Output the (X, Y) coordinate of the center of the cell containing the given text.  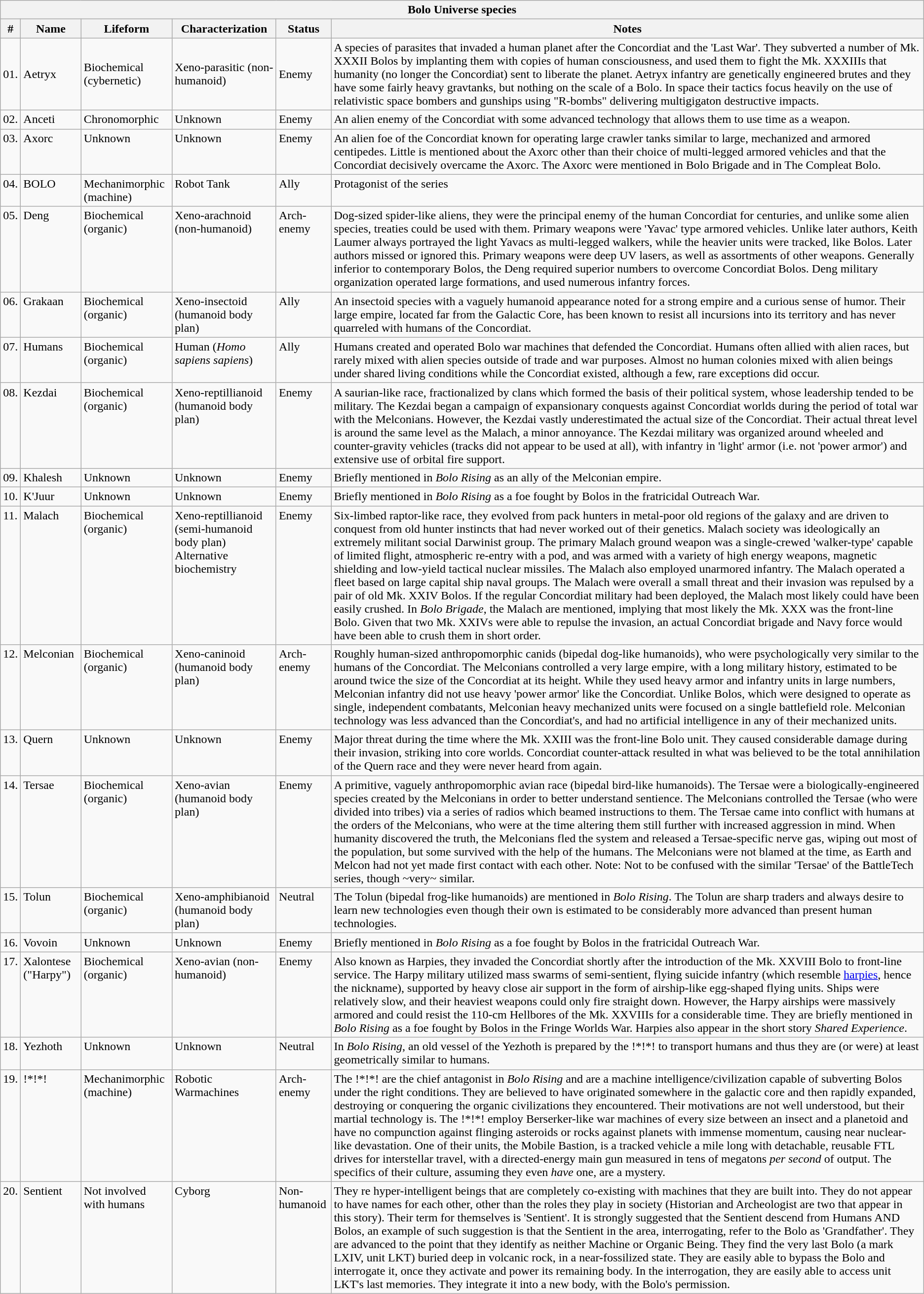
Bolo Universe species (462, 10)
15. (11, 910)
Xeno-caninoid (humanoid body plan) (224, 687)
Robotic Warmachines (224, 1126)
Humans (51, 360)
14. (11, 831)
Lifeform (126, 29)
Xalontese ("Harpy") (51, 994)
# (11, 29)
Status (304, 29)
09. (11, 477)
Name (51, 29)
Characterization (224, 29)
Malach (51, 575)
Not involved with humans (126, 1237)
Khalesh (51, 477)
Deng (51, 249)
BOLO (51, 191)
Quern (51, 753)
Axorc (51, 152)
Chronomorphic (126, 119)
Notes (627, 29)
17. (11, 994)
Protagonist of the series (627, 191)
02. (11, 119)
Xeno-reptillianoid (semi-humanoid body plan)Alternative biochemistry (224, 575)
Kezdai (51, 426)
Non-humanoid (304, 1237)
Human (Homo sapiens sapiens) (224, 360)
Cyborg (224, 1237)
Yezhoth (51, 1054)
11. (11, 575)
01. (11, 74)
Biochemical (cybernetic) (126, 74)
06. (11, 314)
Xeno-parasitic (non-humanoid) (224, 74)
03. (11, 152)
13. (11, 753)
K'Juur (51, 496)
Tersae (51, 831)
An alien enemy of the Concordiat with some advanced technology that allows them to use time as a weapon. (627, 119)
18. (11, 1054)
Xeno-arachnoid (non-humanoid) (224, 249)
Melconian (51, 687)
05. (11, 249)
10. (11, 496)
Tolun (51, 910)
07. (11, 360)
08. (11, 426)
Xeno-amphibianoid (humanoid body plan) (224, 910)
!*!*! (51, 1126)
Xeno-avian (non-humanoid) (224, 994)
Grakaan (51, 314)
19. (11, 1126)
04. (11, 191)
Robot Tank (224, 191)
Xeno-avian (humanoid body plan) (224, 831)
20. (11, 1237)
Sentient (51, 1237)
Vovoin (51, 942)
Anceti (51, 119)
Briefly mentioned in Bolo Rising as an ally of the Melconian empire. (627, 477)
Xeno-reptillianoid (humanoid body plan) (224, 426)
Aetryx (51, 74)
16. (11, 942)
12. (11, 687)
Xeno-insectoid (humanoid body plan) (224, 314)
